Locate the cell with the specified text and output its [x, y] center coordinate. 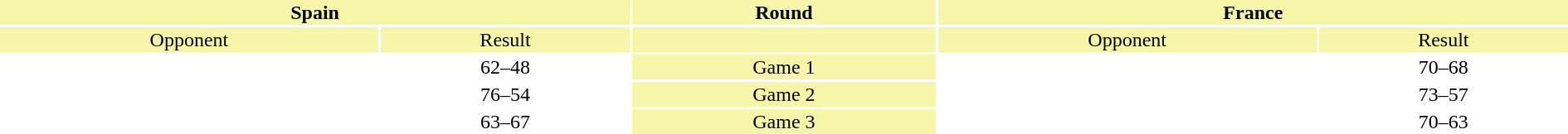
Game 3 [784, 122]
France [1253, 12]
76–54 [505, 94]
Game 2 [784, 94]
73–57 [1444, 94]
Game 1 [784, 67]
70–68 [1444, 67]
Round [784, 12]
62–48 [505, 67]
70–63 [1444, 122]
63–67 [505, 122]
Spain [315, 12]
